Return the (X, Y) coordinate for the center point of the cell that contains the specified text.  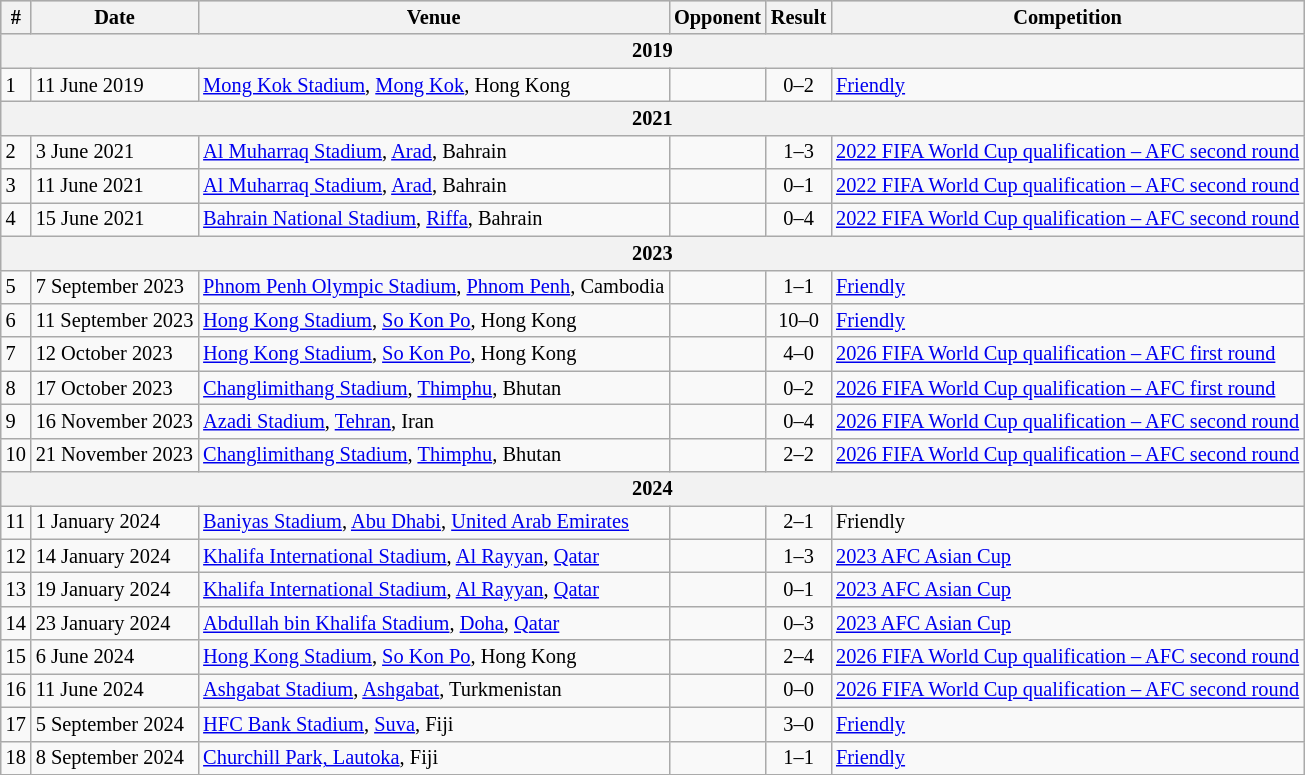
8 September 2024 (114, 758)
5 September 2024 (114, 724)
7 September 2023 (114, 287)
10–0 (798, 320)
6 (16, 320)
HFC Bank Stadium, Suva, Fiji (434, 724)
2019 (652, 51)
0–3 (798, 623)
2021 (652, 118)
Phnom Penh Olympic Stadium, Phnom Penh, Cambodia (434, 287)
11 (16, 522)
12 (16, 556)
1 January 2024 (114, 522)
15 June 2021 (114, 219)
3 (16, 186)
8 (16, 388)
15 (16, 657)
14 January 2024 (114, 556)
2024 (652, 489)
11 June 2021 (114, 186)
Bahrain National Stadium, Riffa, Bahrain (434, 219)
11 September 2023 (114, 320)
2023 (652, 253)
6 June 2024 (114, 657)
10 (16, 455)
2–1 (798, 522)
Opponent (718, 17)
17 (16, 724)
13 (16, 589)
2–2 (798, 455)
Baniyas Stadium, Abu Dhabi, United Arab Emirates (434, 522)
23 January 2024 (114, 623)
19 January 2024 (114, 589)
Abdullah bin Khalifa Stadium, Doha, Qatar (434, 623)
3–0 (798, 724)
18 (16, 758)
14 (16, 623)
# (16, 17)
Ashgabat Stadium, Ashgabat, Turkmenistan (434, 690)
Mong Kok Stadium, Mong Kok, Hong Kong (434, 85)
16 November 2023 (114, 421)
4–0 (798, 354)
4 (16, 219)
1 (16, 85)
3 June 2021 (114, 152)
9 (16, 421)
Azadi Stadium, Tehran, Iran (434, 421)
Competition (1068, 17)
21 November 2023 (114, 455)
16 (16, 690)
11 June 2019 (114, 85)
Venue (434, 17)
5 (16, 287)
Date (114, 17)
12 October 2023 (114, 354)
2–4 (798, 657)
17 October 2023 (114, 388)
Churchill Park, Lautoka, Fiji (434, 758)
0–0 (798, 690)
2 (16, 152)
11 June 2024 (114, 690)
7 (16, 354)
Result (798, 17)
